Capture the cell that displays the provided text and extract its (x, y) central coordinate. 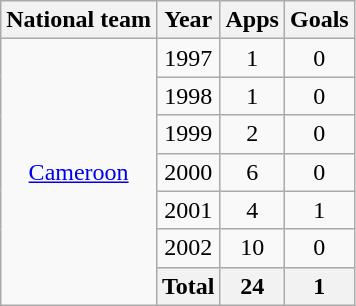
1999 (188, 134)
2000 (188, 172)
2001 (188, 210)
Total (188, 286)
National team (79, 20)
Goals (319, 20)
6 (252, 172)
2 (252, 134)
Cameroon (79, 172)
24 (252, 286)
Apps (252, 20)
Year (188, 20)
4 (252, 210)
10 (252, 248)
1998 (188, 96)
1997 (188, 58)
2002 (188, 248)
